Find where the given text appears and provide that cell's center as (X, Y) coordinate. 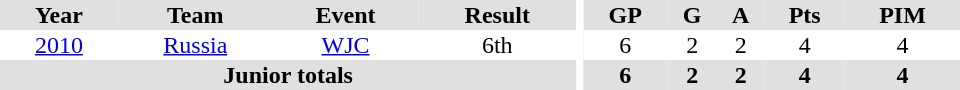
Team (196, 15)
2010 (59, 45)
PIM (902, 15)
Junior totals (288, 75)
GP (625, 15)
WJC (346, 45)
Result (497, 15)
G (692, 15)
Pts (804, 15)
Year (59, 15)
6th (497, 45)
Event (346, 15)
A (740, 15)
Russia (196, 45)
